Scan for the cell matching the given text and deliver its (x, y) coordinate at center. 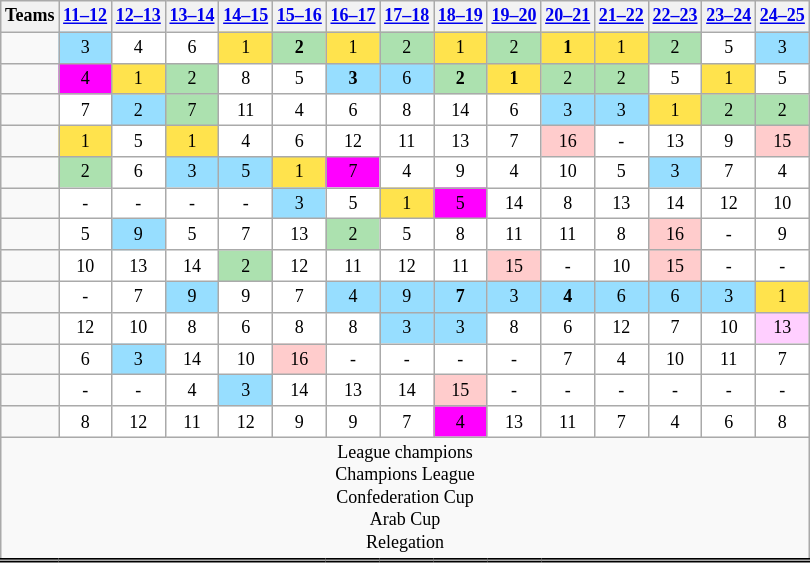
Teams (30, 16)
21–22 (622, 16)
17–18 (407, 16)
14–15 (246, 16)
12–13 (138, 16)
22–23 (675, 16)
11–12 (86, 16)
24–25 (783, 16)
20–21 (568, 16)
15–16 (299, 16)
19–20 (514, 16)
18–19 (461, 16)
13–14 (192, 16)
16–17 (353, 16)
23–24 (729, 16)
League champions Champions League Confederation Cup Arab Cup Relegation (405, 498)
